Find where the given text appears and provide that cell's center as (x, y) coordinate. 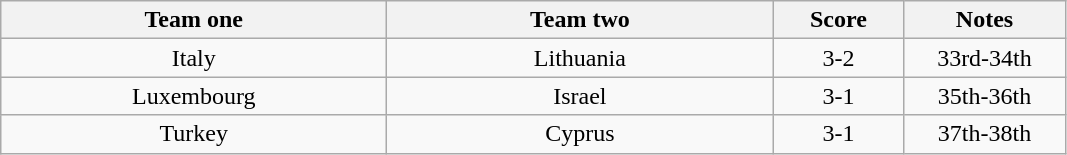
Score (838, 20)
Team one (194, 20)
Israel (580, 96)
Italy (194, 58)
Team two (580, 20)
Notes (984, 20)
Turkey (194, 134)
33rd-34th (984, 58)
Luxembourg (194, 96)
35th-36th (984, 96)
3-2 (838, 58)
37th-38th (984, 134)
Lithuania (580, 58)
Cyprus (580, 134)
